Pinpoint the cell where the given text exists, returning its [x, y] midpoint coordinate. 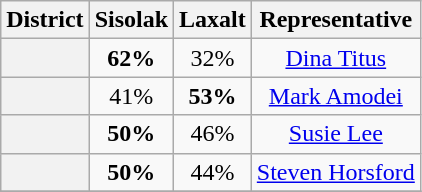
Susie Lee [336, 134]
Laxalt [213, 20]
32% [213, 58]
Dina Titus [336, 58]
44% [213, 172]
Representative [336, 20]
Steven Horsford [336, 172]
62% [131, 58]
Sisolak [131, 20]
46% [213, 134]
District [45, 20]
53% [213, 96]
Mark Amodei [336, 96]
41% [131, 96]
